Capture the cell that displays the provided text and extract its (x, y) central coordinate. 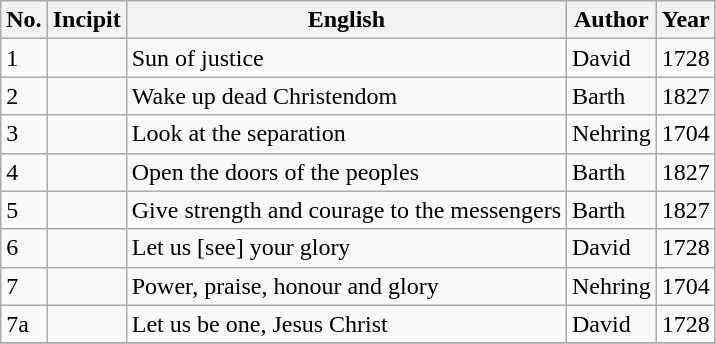
3 (24, 134)
2 (24, 96)
English (346, 20)
Sun of justice (346, 58)
6 (24, 248)
Author (612, 20)
5 (24, 210)
Let us be one, Jesus Christ (346, 324)
7a (24, 324)
Open the doors of the peoples (346, 172)
Year (686, 20)
Wake up dead Christendom (346, 96)
Incipit (86, 20)
4 (24, 172)
Power, praise, honour and glory (346, 286)
No. (24, 20)
7 (24, 286)
1 (24, 58)
Look at the separation (346, 134)
Give strength and courage to the messengers (346, 210)
Let us [see] your glory (346, 248)
